Return the [x, y] coordinate for the center point of the cell that contains the specified text.  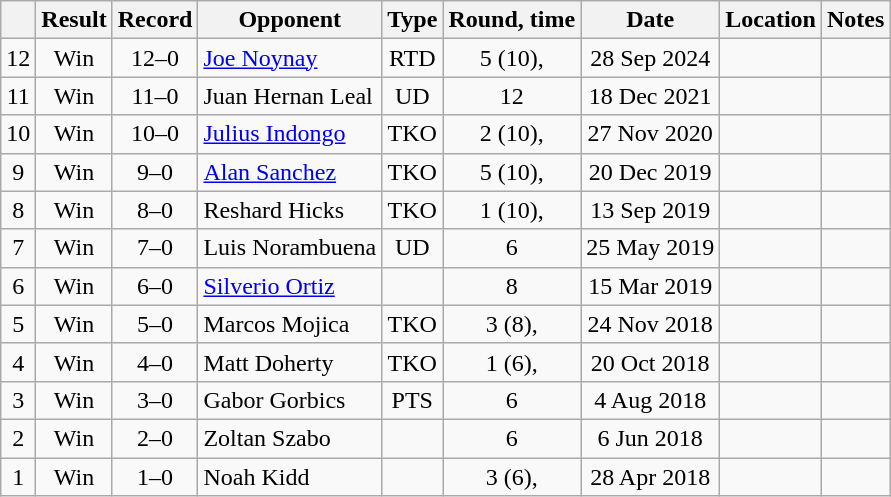
6 Jun 2018 [650, 438]
11–0 [155, 96]
20 Oct 2018 [650, 362]
Type [412, 20]
PTS [412, 400]
Silverio Ortiz [290, 286]
Reshard Hicks [290, 210]
9 [18, 172]
Juan Hernan Leal [290, 96]
5–0 [155, 324]
2 [18, 438]
10–0 [155, 134]
28 Apr 2018 [650, 477]
1 (10), [512, 210]
Luis Norambuena [290, 248]
28 Sep 2024 [650, 58]
27 Nov 2020 [650, 134]
25 May 2019 [650, 248]
Alan Sanchez [290, 172]
Notes [855, 20]
20 Dec 2019 [650, 172]
Marcos Mojica [290, 324]
15 Mar 2019 [650, 286]
Zoltan Szabo [290, 438]
Record [155, 20]
4 Aug 2018 [650, 400]
1–0 [155, 477]
Location [771, 20]
18 Dec 2021 [650, 96]
13 Sep 2019 [650, 210]
3 [18, 400]
10 [18, 134]
Julius Indongo [290, 134]
2–0 [155, 438]
Opponent [290, 20]
7–0 [155, 248]
6–0 [155, 286]
3–0 [155, 400]
RTD [412, 58]
Joe Noynay [290, 58]
24 Nov 2018 [650, 324]
Result [74, 20]
Noah Kidd [290, 477]
4 [18, 362]
3 (6), [512, 477]
1 [18, 477]
4–0 [155, 362]
9–0 [155, 172]
5 [18, 324]
Matt Doherty [290, 362]
1 (6), [512, 362]
Gabor Gorbics [290, 400]
12–0 [155, 58]
3 (8), [512, 324]
11 [18, 96]
7 [18, 248]
2 (10), [512, 134]
Date [650, 20]
8–0 [155, 210]
Round, time [512, 20]
